Find where the given text appears and provide that cell's center as [X, Y] coordinate. 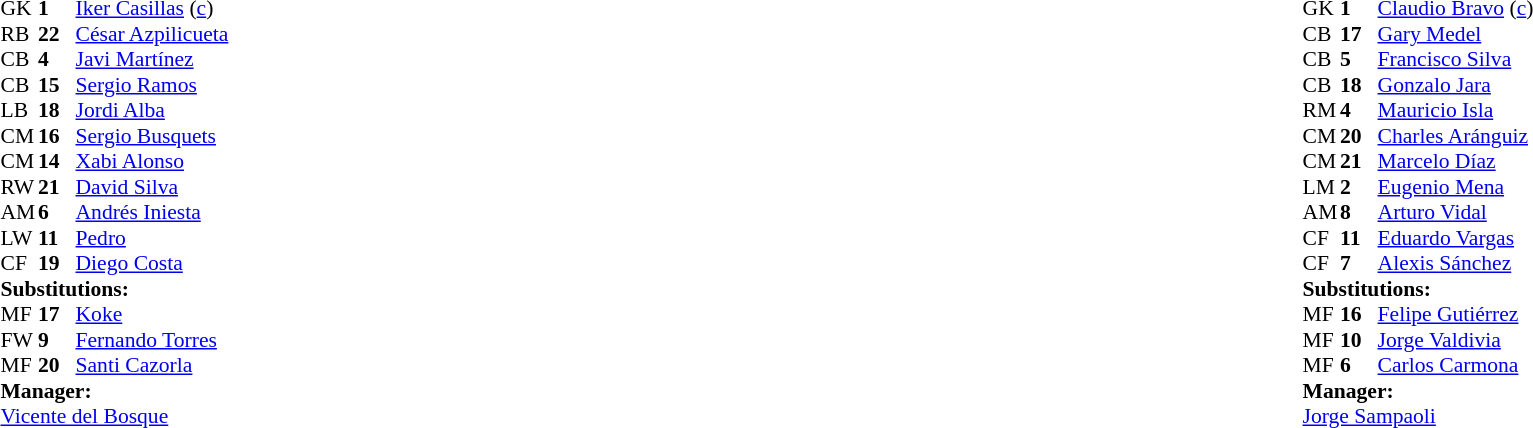
Pedro [152, 238]
7 [1359, 263]
Andrés Iniesta [152, 213]
Manager: [114, 391]
2 [1359, 187]
RB [19, 34]
Substitutions: [114, 289]
5 [1359, 59]
22 [57, 34]
Santi Cazorla [152, 365]
15 [57, 85]
Javi Martínez [152, 59]
10 [1359, 340]
19 [57, 263]
Fernando Torres [152, 340]
Koke [152, 315]
RM [1322, 111]
César Azpilicueta [152, 34]
Sergio Busquets [152, 136]
9 [57, 340]
LM [1322, 187]
8 [1359, 213]
David Silva [152, 187]
FW [19, 340]
RW [19, 187]
14 [57, 161]
LW [19, 238]
Diego Costa [152, 263]
LB [19, 111]
Jordi Alba [152, 111]
Xabi Alonso [152, 161]
Sergio Ramos [152, 85]
